Capture the cell that displays the provided text and extract its (X, Y) central coordinate. 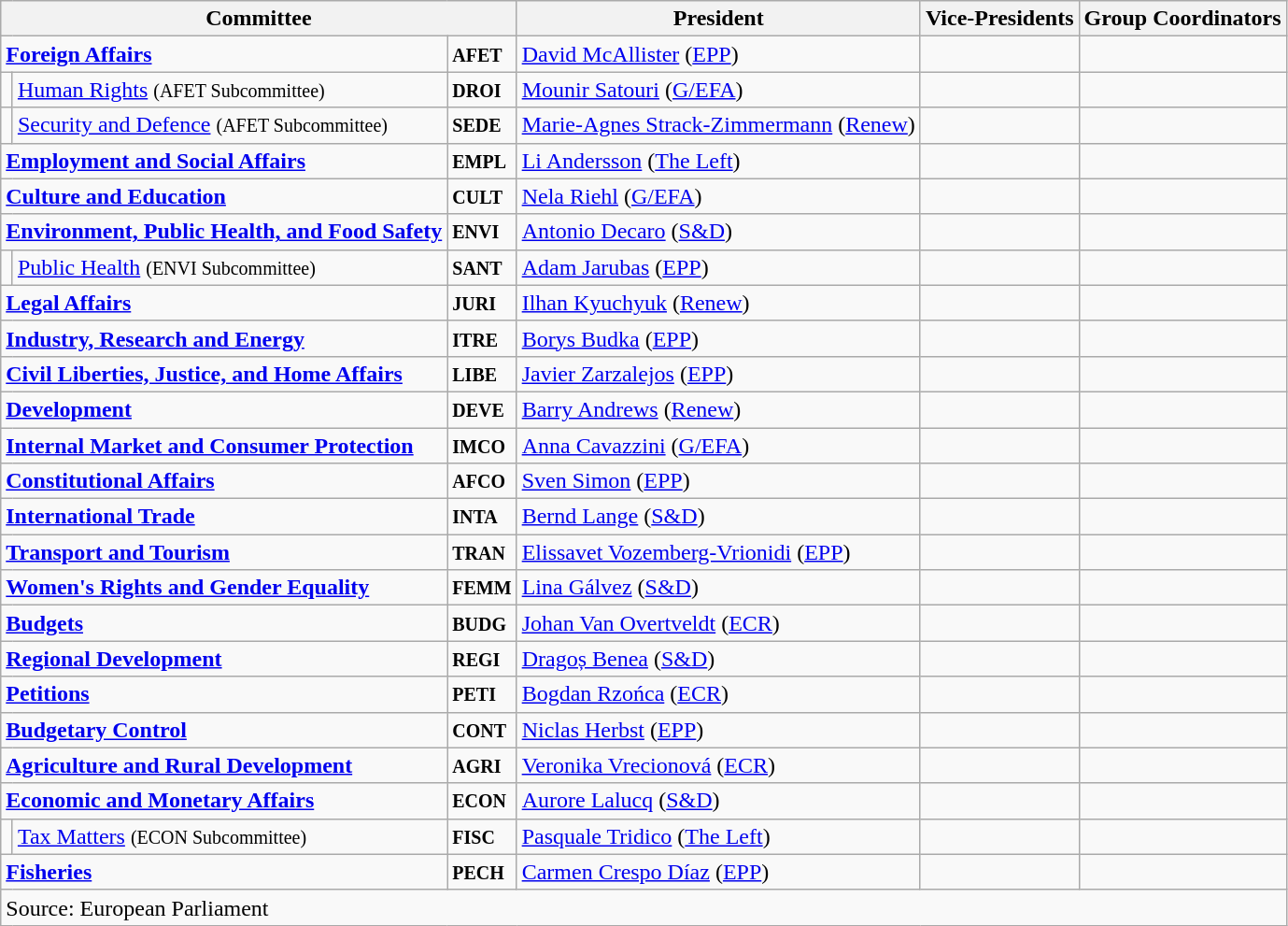
Foreign Affairs (224, 54)
Anna Cavazzini (G/EFA) (718, 446)
DEVE (482, 409)
ITRE (482, 338)
AFCO (482, 481)
Economic and Monetary Affairs (224, 801)
Pasquale Tridico (The Left) (718, 836)
FEMM (482, 588)
Environment, Public Health, and Food Safety (224, 232)
Development (224, 409)
Constitutional Affairs (224, 481)
Niclas Herbst (EPP) (718, 730)
CONT (482, 730)
Civil Liberties, Justice, and Home Affairs (224, 374)
Human Rights (AFET Subcommittee) (230, 90)
FISC (482, 836)
Industry, Research and Energy (224, 338)
IMCO (482, 446)
Veronika Vrecionová (ECR) (718, 765)
Budgets (224, 623)
TRAN (482, 552)
INTA (482, 517)
REGI (482, 659)
Tax Matters (ECON Subcommittee) (230, 836)
Bogdan Rzońca (ECR) (718, 694)
President (718, 19)
Li Andersson (The Left) (718, 161)
AGRI (482, 765)
Transport and Tourism (224, 552)
AFET (482, 54)
Mounir Satouri (G/EFA) (718, 90)
Nela Riehl (G/EFA) (718, 196)
Public Health (ENVI Subcommittee) (230, 267)
Johan Van Overtveldt (ECR) (718, 623)
Bernd Lange (S&D) (718, 517)
ENVI (482, 232)
David McAllister (EPP) (718, 54)
Budgetary Control (224, 730)
Dragoș Benea (S&D) (718, 659)
Employment and Social Affairs (224, 161)
Committee (259, 19)
Internal Market and Consumer Protection (224, 446)
Legal Affairs (224, 303)
Petitions (224, 694)
International Trade (224, 517)
Adam Jarubas (EPP) (718, 267)
EMPL (482, 161)
Elissavet Vozemberg-Vrionidi (EPP) (718, 552)
Culture and Education (224, 196)
Antonio Decaro (S&D) (718, 232)
SEDE (482, 125)
Javier Zarzalejos (EPP) (718, 374)
Vice-Presidents (999, 19)
Borys Budka (EPP) (718, 338)
DROI (482, 90)
Regional Development (224, 659)
Women's Rights and Gender Equality (224, 588)
Aurore Lalucq (S&D) (718, 801)
Security and Defence (AFET Subcommittee) (230, 125)
JURI (482, 303)
Lina Gálvez (S&D) (718, 588)
BUDG (482, 623)
CULT (482, 196)
ECON (482, 801)
Group Coordinators (1182, 19)
Sven Simon (EPP) (718, 481)
SANT (482, 267)
Source: European Parliament (644, 907)
Fisheries (224, 872)
LIBE (482, 374)
Agriculture and Rural Development (224, 765)
Ilhan Kyuchyuk (Renew) (718, 303)
Marie-Agnes Strack-Zimmermann (Renew) (718, 125)
PECH (482, 872)
PETI (482, 694)
Carmen Crespo Díaz (EPP) (718, 872)
Barry Andrews (Renew) (718, 409)
